Find where the given text appears and provide that cell's center as [x, y] coordinate. 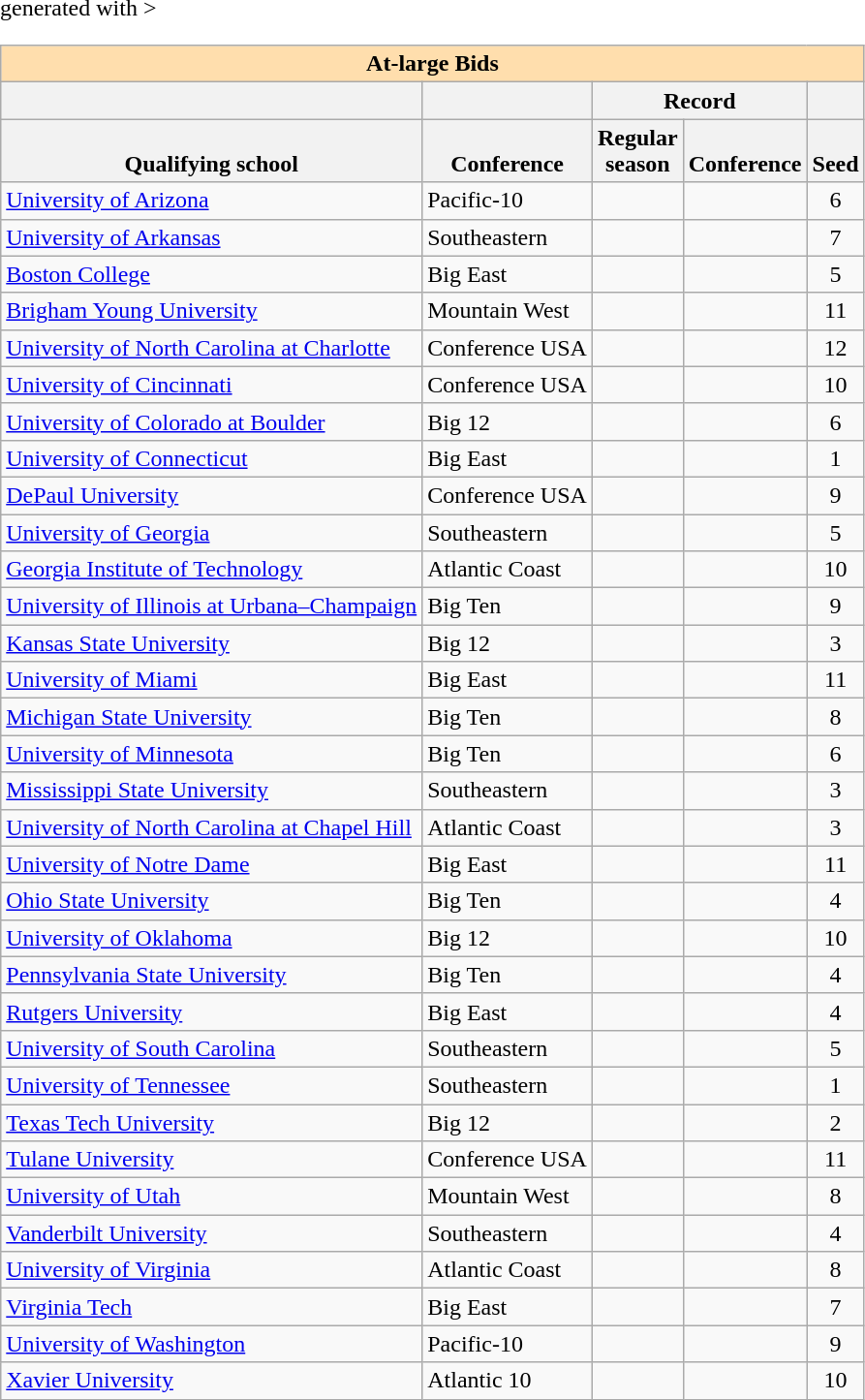
University of South Carolina [211, 1048]
Qualifying school [211, 151]
Virginia Tech [211, 1307]
University of Minnesota [211, 754]
DePaul University [211, 495]
Brigham Young University [211, 311]
Kansas State University [211, 643]
Seed [835, 151]
University of Notre Dame [211, 864]
Vanderbilt University [211, 1233]
Record [699, 101]
12 [835, 348]
Texas Tech University [211, 1123]
2 [835, 1123]
At-large Bids [432, 64]
Tulane University [211, 1160]
Xavier University [211, 1381]
Mississippi State University [211, 791]
Ohio State University [211, 901]
University of Tennessee [211, 1085]
Georgia Institute of Technology [211, 570]
University of Colorado at Boulder [211, 421]
University of Georgia [211, 532]
University of North Carolina at Charlotte [211, 348]
University of Connecticut [211, 458]
University of Miami [211, 680]
University of Arkansas [211, 237]
University of Oklahoma [211, 938]
Regular season [637, 151]
Boston College [211, 274]
University of North Carolina at Chapel Hill [211, 827]
Pennsylvania State University [211, 975]
Michigan State University [211, 717]
University of Illinois at Urbana–Champaign [211, 607]
Atlantic 10 [508, 1381]
University of Utah [211, 1197]
University of Washington [211, 1344]
University of Cincinnati [211, 385]
University of Arizona [211, 201]
Rutgers University [211, 1011]
University of Virginia [211, 1270]
